Detect which cell encompasses the target text, then output its [x, y] center coordinate. 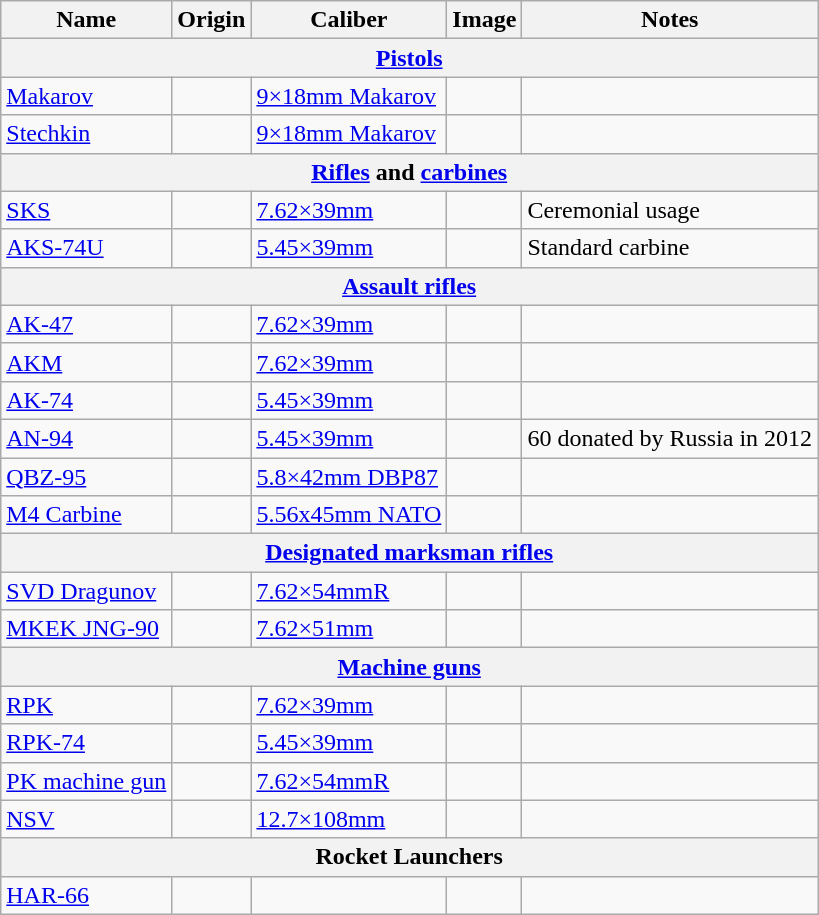
PK machine gun [86, 781]
QBZ-95 [86, 477]
Notes [670, 20]
Machine guns [410, 667]
NSV [86, 819]
SVD Dragunov [86, 591]
HAR-66 [86, 895]
AK-47 [86, 324]
M4 Carbine [86, 515]
Assault rifles [410, 286]
Pistols [410, 58]
5.8×42mm DBP87 [349, 477]
Ceremonial usage [670, 210]
Origin [212, 20]
Name [86, 20]
5.56x45mm NATO [349, 515]
SKS [86, 210]
RPK-74 [86, 743]
AKM [86, 362]
60 donated by Russia in 2012 [670, 438]
AN-94 [86, 438]
Image [484, 20]
Caliber [349, 20]
AKS-74U [86, 248]
7.62×51mm [349, 629]
Rocket Launchers [410, 857]
Makarov [86, 96]
Stechkin [86, 134]
AK-74 [86, 400]
RPK [86, 705]
MKEK JNG-90 [86, 629]
Standard carbine [670, 248]
Rifles and carbines [410, 172]
12.7×108mm [349, 819]
Designated marksman rifles [410, 553]
